For the text-containing cell, return its midpoint in [x, y] coordinate format. 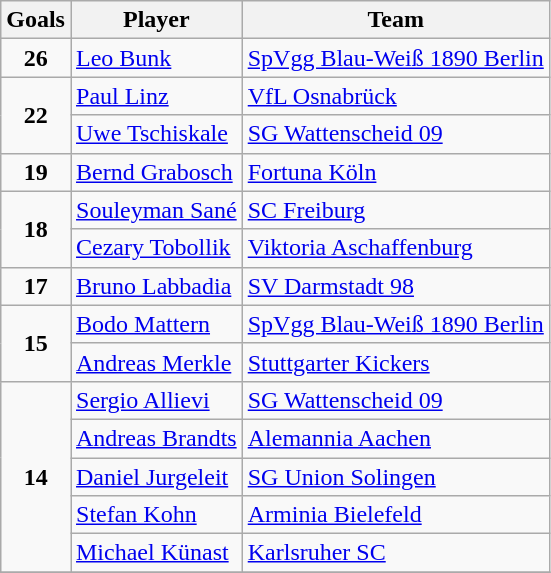
Alemannia Aachen [396, 438]
Goals [36, 20]
Michael Künast [156, 553]
Uwe Tschiskale [156, 134]
Stuttgarter Kickers [396, 362]
Andreas Brandts [156, 438]
Bodo Mattern [156, 324]
Bernd Grabosch [156, 172]
Stefan Kohn [156, 515]
Karlsruher SC [396, 553]
SG Union Solingen [396, 477]
Player [156, 20]
19 [36, 172]
17 [36, 286]
Paul Linz [156, 96]
Team [396, 20]
Bruno Labbadia [156, 286]
Leo Bunk [156, 58]
SC Freiburg [396, 210]
18 [36, 229]
15 [36, 343]
Souleyman Sané [156, 210]
Fortuna Köln [396, 172]
Andreas Merkle [156, 362]
Daniel Jurgeleit [156, 477]
14 [36, 476]
SV Darmstadt 98 [396, 286]
22 [36, 115]
Arminia Bielefeld [396, 515]
VfL Osnabrück [396, 96]
26 [36, 58]
Sergio Allievi [156, 400]
Cezary Tobollik [156, 248]
Viktoria Aschaffenburg [396, 248]
